Detect which cell encompasses the target text, then output its [x, y] center coordinate. 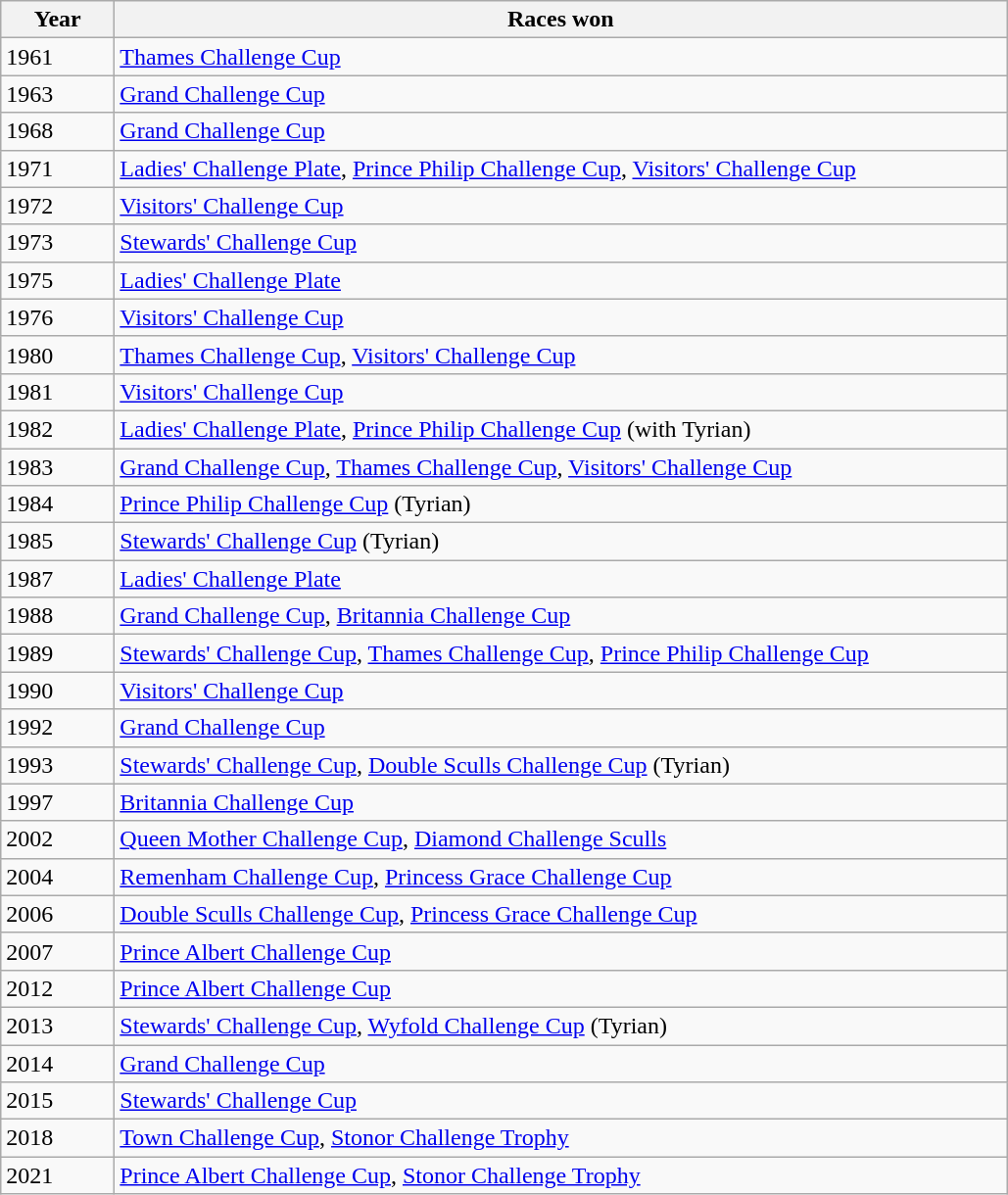
Prince Philip Challenge Cup (Tyrian) [560, 504]
1975 [58, 280]
Stewards' Challenge Cup, Thames Challenge Cup, Prince Philip Challenge Cup [560, 653]
2012 [58, 988]
Year [58, 20]
Remenham Challenge Cup, Princess Grace Challenge Cup [560, 877]
Double Sculls Challenge Cup, Princess Grace Challenge Cup [560, 914]
1990 [58, 691]
1972 [58, 206]
1963 [58, 94]
1988 [58, 616]
1982 [58, 429]
1989 [58, 653]
Prince Albert Challenge Cup, Stonor Challenge Trophy [560, 1175]
Stewards' Challenge Cup, Wyfold Challenge Cup (Tyrian) [560, 1026]
2007 [58, 951]
Ladies' Challenge Plate, Prince Philip Challenge Cup, Visitors' Challenge Cup [560, 168]
Stewards' Challenge Cup (Tyrian) [560, 542]
Thames Challenge Cup, Visitors' Challenge Cup [560, 355]
1985 [58, 542]
1997 [58, 802]
2013 [58, 1026]
Races won [560, 20]
1992 [58, 728]
2018 [58, 1138]
1971 [58, 168]
Stewards' Challenge Cup, Double Sculls Challenge Cup (Tyrian) [560, 765]
1983 [58, 467]
1973 [58, 243]
Britannia Challenge Cup [560, 802]
1987 [58, 579]
1984 [58, 504]
1981 [58, 392]
Grand Challenge Cup, Thames Challenge Cup, Visitors' Challenge Cup [560, 467]
Ladies' Challenge Plate, Prince Philip Challenge Cup (with Tyrian) [560, 429]
1976 [58, 317]
2015 [58, 1101]
Queen Mother Challenge Cup, Diamond Challenge Sculls [560, 839]
1980 [58, 355]
2002 [58, 839]
2004 [58, 877]
2021 [58, 1175]
1961 [58, 57]
1968 [58, 131]
Thames Challenge Cup [560, 57]
1993 [58, 765]
2014 [58, 1063]
Town Challenge Cup, Stonor Challenge Trophy [560, 1138]
2006 [58, 914]
Grand Challenge Cup, Britannia Challenge Cup [560, 616]
